Return [x, y] of the center of cell containing provided text 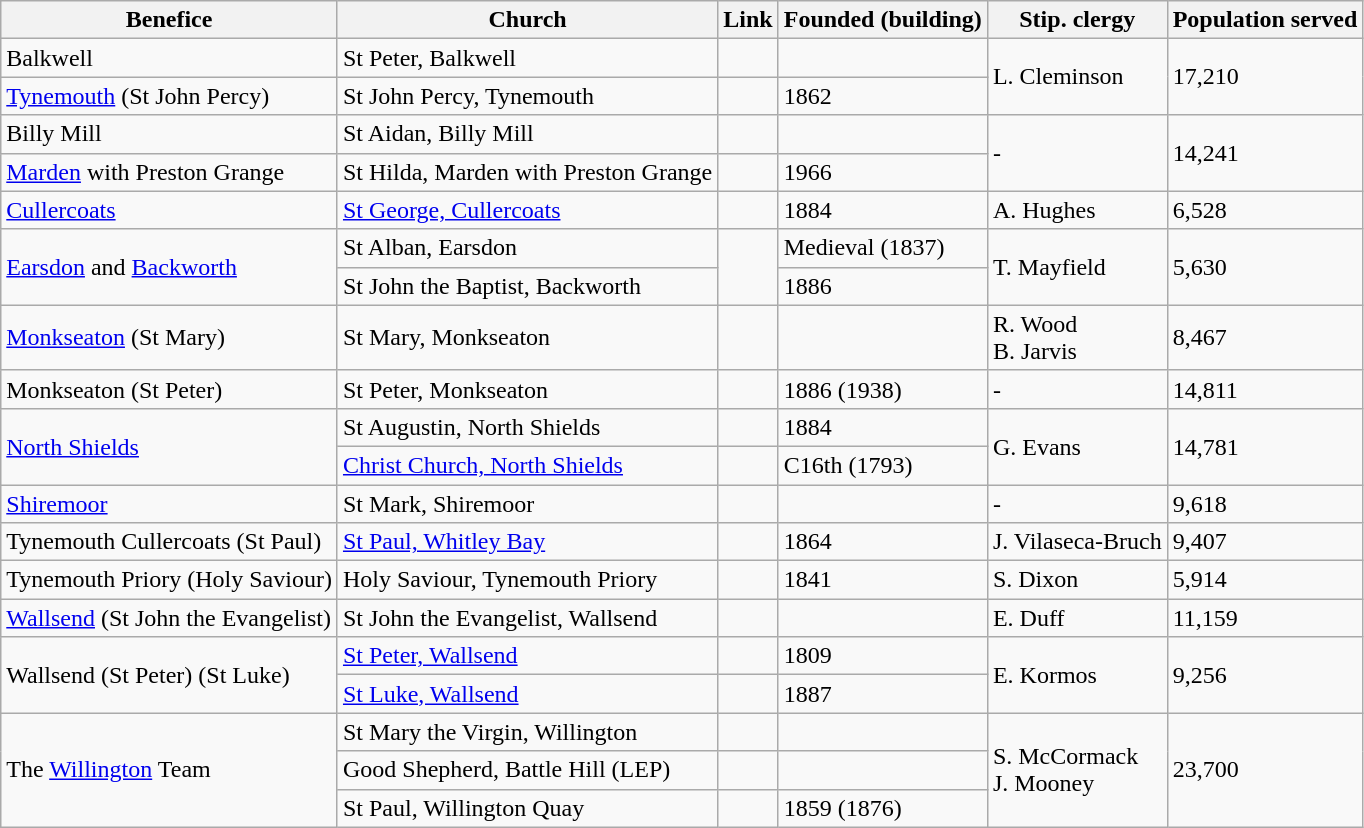
Link [748, 20]
Population served [1265, 20]
St Mary the Virgin, Willington [527, 732]
Monkseaton (St Peter) [170, 389]
Shiremoor [170, 503]
St George, Cullercoats [527, 210]
L. Cleminson [1077, 77]
St Hilda, Marden with Preston Grange [527, 172]
Cullercoats [170, 210]
Wallsend (St John the Evangelist) [170, 618]
1966 [882, 172]
The Willington Team [170, 770]
St Peter, Wallsend [527, 656]
T. Mayfield [1077, 267]
Marden with Preston Grange [170, 172]
14,241 [1265, 153]
North Shields [170, 446]
1862 [882, 96]
1886 (1938) [882, 389]
1886 [882, 286]
Holy Saviour, Tynemouth Priory [527, 580]
1859 (1876) [882, 808]
5,914 [1265, 580]
5,630 [1265, 267]
Tynemouth (St John Percy) [170, 96]
Stip. clergy [1077, 20]
17,210 [1265, 77]
St Peter, Balkwell [527, 58]
R. WoodB. Jarvis [1077, 338]
St Mary, Monkseaton [527, 338]
Benefice [170, 20]
Church [527, 20]
Wallsend (St Peter) (St Luke) [170, 675]
St Aidan, Billy Mill [527, 134]
23,700 [1265, 770]
St Luke, Wallsend [527, 694]
9,618 [1265, 503]
9,256 [1265, 675]
E. Kormos [1077, 675]
St Mark, Shiremoor [527, 503]
Earsdon and Backworth [170, 267]
Billy Mill [170, 134]
S. McCormackJ. Mooney [1077, 770]
Good Shepherd, Battle Hill (LEP) [527, 770]
Tynemouth Cullercoats (St Paul) [170, 542]
1841 [882, 580]
1864 [882, 542]
14,781 [1265, 446]
A. Hughes [1077, 210]
E. Duff [1077, 618]
St John Percy, Tynemouth [527, 96]
8,467 [1265, 338]
Balkwell [170, 58]
14,811 [1265, 389]
S. Dixon [1077, 580]
11,159 [1265, 618]
9,407 [1265, 542]
Monkseaton (St Mary) [170, 338]
St Paul, Willington Quay [527, 808]
C16th (1793) [882, 465]
St John the Evangelist, Wallsend [527, 618]
1887 [882, 694]
6,528 [1265, 210]
St Alban, Earsdon [527, 248]
1809 [882, 656]
St Peter, Monkseaton [527, 389]
Christ Church, North Shields [527, 465]
Founded (building) [882, 20]
Medieval (1837) [882, 248]
Tynemouth Priory (Holy Saviour) [170, 580]
St Augustin, North Shields [527, 427]
J. Vilaseca-Bruch [1077, 542]
St Paul, Whitley Bay [527, 542]
St John the Baptist, Backworth [527, 286]
G. Evans [1077, 446]
